Search for the cell housing the specified text and yield its (x, y) center coordinate. 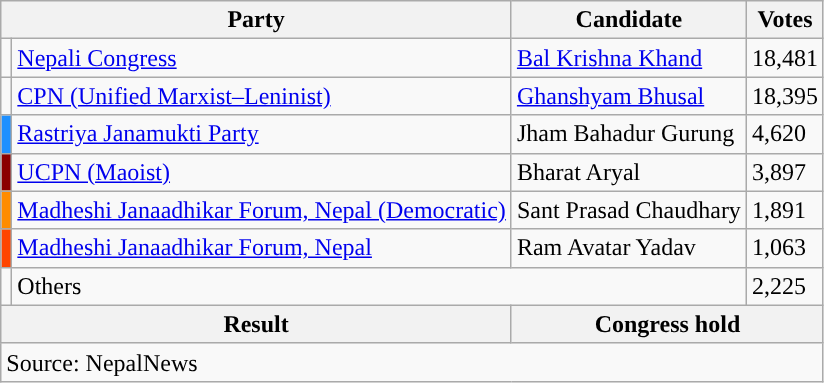
UCPN (Maoist) (262, 172)
1,063 (784, 248)
Sant Prasad Chaudhary (628, 210)
4,620 (784, 134)
Votes (784, 20)
Ghanshyam Bhusal (628, 96)
Nepali Congress (262, 58)
Madheshi Janaadhikar Forum, Nepal (262, 248)
Bal Krishna Khand (628, 58)
Party (256, 20)
Madheshi Janaadhikar Forum, Nepal (Democratic) (262, 210)
Others (380, 286)
Bharat Aryal (628, 172)
CPN (Unified Marxist–Leninist) (262, 96)
2,225 (784, 286)
3,897 (784, 172)
Result (256, 324)
Congress hold (667, 324)
Ram Avatar Yadav (628, 248)
18,481 (784, 58)
Jham Bahadur Gurung (628, 134)
Rastriya Janamukti Party (262, 134)
18,395 (784, 96)
Source: NepalNews (412, 362)
Candidate (628, 20)
1,891 (784, 210)
